Extract the (x, y) coordinate from the center of the cell holding the provided text.  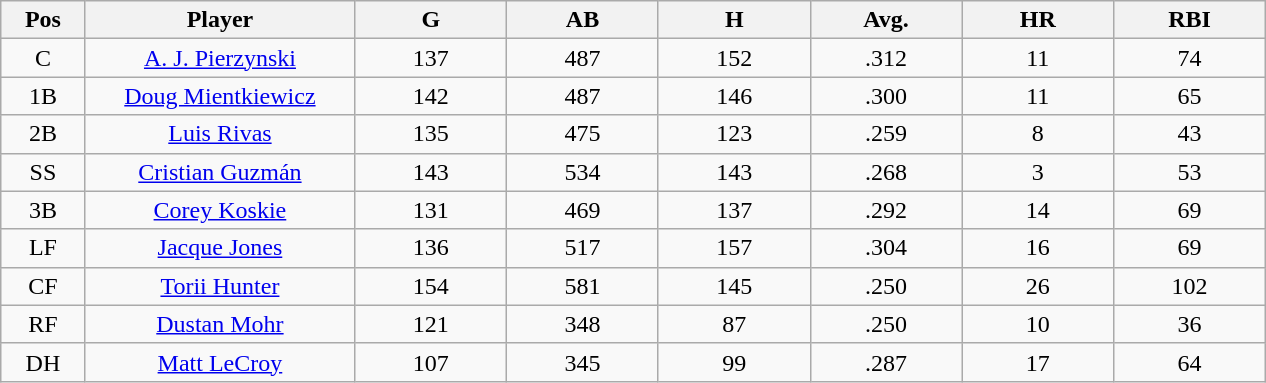
123 (734, 134)
Torii Hunter (220, 286)
146 (734, 96)
DH (43, 362)
Dustan Mohr (220, 324)
Doug Mientkiewicz (220, 96)
Corey Koskie (220, 210)
LF (43, 248)
2B (43, 134)
517 (583, 248)
3B (43, 210)
Player (220, 20)
121 (431, 324)
Jacque Jones (220, 248)
348 (583, 324)
.292 (886, 210)
.304 (886, 248)
475 (583, 134)
10 (1038, 324)
131 (431, 210)
581 (583, 286)
AB (583, 20)
Pos (43, 20)
64 (1190, 362)
145 (734, 286)
SS (43, 172)
Cristian Guzmán (220, 172)
3 (1038, 172)
A. J. Pierzynski (220, 58)
36 (1190, 324)
43 (1190, 134)
8 (1038, 134)
99 (734, 362)
Matt LeCroy (220, 362)
Luis Rivas (220, 134)
RBI (1190, 20)
53 (1190, 172)
17 (1038, 362)
.268 (886, 172)
135 (431, 134)
16 (1038, 248)
534 (583, 172)
102 (1190, 286)
RF (43, 324)
Avg. (886, 20)
136 (431, 248)
.259 (886, 134)
.287 (886, 362)
152 (734, 58)
157 (734, 248)
1B (43, 96)
C (43, 58)
107 (431, 362)
469 (583, 210)
26 (1038, 286)
87 (734, 324)
142 (431, 96)
345 (583, 362)
154 (431, 286)
G (431, 20)
.312 (886, 58)
65 (1190, 96)
14 (1038, 210)
74 (1190, 58)
.300 (886, 96)
H (734, 20)
HR (1038, 20)
CF (43, 286)
